Return the [X, Y] coordinate for the center point of the cell that contains the specified text.  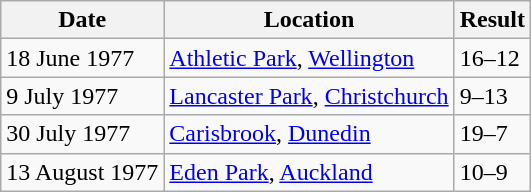
19–7 [492, 134]
Eden Park, Auckland [309, 172]
18 June 1977 [82, 58]
30 July 1977 [82, 134]
Result [492, 20]
Lancaster Park, Christchurch [309, 96]
16–12 [492, 58]
9–13 [492, 96]
10–9 [492, 172]
Location [309, 20]
9 July 1977 [82, 96]
13 August 1977 [82, 172]
Athletic Park, Wellington [309, 58]
Carisbrook, Dunedin [309, 134]
Date [82, 20]
